Pinpoint the cell where the given text exists, returning its [X, Y] midpoint coordinate. 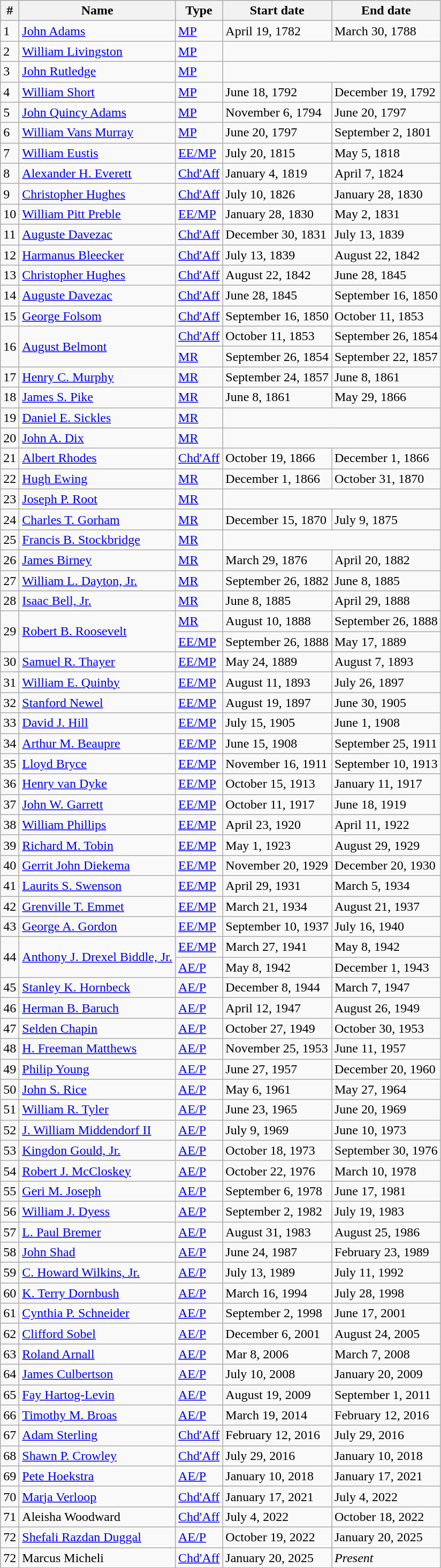
Laurits S. Swenson [97, 886]
December 20, 1930 [386, 865]
September 30, 1976 [386, 1150]
67 [10, 1435]
March 27, 1941 [277, 947]
49 [10, 1069]
1 [10, 31]
August 24, 2005 [386, 1334]
7 [10, 153]
June 17, 1981 [386, 1191]
December 15, 1870 [277, 519]
October 31, 1870 [386, 479]
William E. Quinby [97, 682]
32 [10, 703]
May 29, 1866 [386, 397]
35 [10, 764]
Herman B. Baruch [97, 1008]
Arthur M. Beaupre [97, 743]
March 19, 2014 [277, 1415]
August 21, 1937 [386, 906]
September 25, 1911 [386, 743]
24 [10, 519]
February 23, 1989 [386, 1252]
Pete Hoekstra [97, 1476]
March 16, 1994 [277, 1293]
Alexander H. Everett [97, 173]
April 23, 1920 [277, 825]
29 [10, 632]
K. Terry Dornbush [97, 1293]
December 6, 2001 [277, 1334]
January 11, 1917 [386, 784]
James S. Pike [97, 397]
July 28, 1998 [386, 1293]
July 20, 1815 [277, 153]
13 [10, 275]
July 26, 1897 [386, 682]
Mar 8, 2006 [277, 1354]
Marcus Micheli [97, 1558]
Aleisha Woodward [97, 1517]
46 [10, 1008]
September 1, 2011 [386, 1395]
30 [10, 662]
David J. Hill [97, 723]
September 6, 1978 [277, 1191]
October 22, 1976 [277, 1171]
Samuel R. Thayer [97, 662]
March 21, 1934 [277, 906]
June 30, 1905 [386, 703]
October 18, 1973 [277, 1150]
October 30, 1953 [386, 1028]
March 5, 1934 [386, 886]
56 [10, 1211]
June 17, 2001 [386, 1313]
May 27, 1964 [386, 1089]
Joseph P. Root [97, 499]
Name [97, 11]
Clifford Sobel [97, 1334]
58 [10, 1252]
15 [10, 316]
H. Freeman Matthews [97, 1049]
Cynthia P. Schneider [97, 1313]
Shefali Razdan Duggal [97, 1537]
July 9, 1969 [277, 1130]
37 [10, 804]
May 2, 1831 [386, 214]
Kingdon Gould, Jr. [97, 1150]
Roland Arnall [97, 1354]
William Pitt Preble [97, 214]
August 25, 1986 [386, 1232]
54 [10, 1171]
71 [10, 1517]
60 [10, 1293]
John Quincy Adams [97, 112]
March 7, 2008 [386, 1354]
Fay Hartog-Levin [97, 1395]
James Birney [97, 560]
August 31, 1983 [277, 1232]
June 18, 1792 [277, 92]
April 19, 1782 [277, 31]
April 11, 1922 [386, 825]
66 [10, 1415]
May 24, 1889 [277, 662]
July 19, 1983 [386, 1211]
Henry van Dyke [97, 784]
Marja Verloop [97, 1496]
51 [10, 1110]
George Folsom [97, 316]
October 18, 2022 [386, 1517]
August 19, 1897 [277, 703]
August 19, 2009 [277, 1395]
William Short [97, 92]
Stanford Newel [97, 703]
45 [10, 988]
59 [10, 1273]
July 10, 2008 [277, 1374]
John W. Garrett [97, 804]
September 2, 1801 [386, 133]
36 [10, 784]
34 [10, 743]
May 1, 1923 [277, 845]
14 [10, 296]
June 24, 1987 [277, 1252]
June 23, 1965 [277, 1110]
January 20, 2009 [386, 1374]
28 [10, 601]
September 2, 1982 [277, 1211]
August 26, 1949 [386, 1008]
End date [386, 11]
Grenville T. Emmet [97, 906]
October 19, 2022 [277, 1537]
25 [10, 540]
March 10, 1978 [386, 1171]
September 2, 1998 [277, 1313]
August 7, 1893 [386, 662]
James Culbertson [97, 1374]
January 4, 1819 [277, 173]
July 13, 1989 [277, 1273]
68 [10, 1456]
4 [10, 92]
July 16, 1940 [386, 927]
May 17, 1889 [386, 642]
William Vans Murray [97, 133]
August 10, 1888 [277, 621]
L. Paul Bremer [97, 1232]
William Phillips [97, 825]
42 [10, 906]
Albert Rhodes [97, 458]
William Livingston [97, 51]
Start date [277, 11]
40 [10, 865]
April 29, 1931 [277, 886]
November 16, 1911 [277, 764]
Daniel E. Sickles [97, 418]
12 [10, 255]
48 [10, 1049]
November 25, 1953 [277, 1049]
52 [10, 1130]
2 [10, 51]
18 [10, 397]
May 6, 1961 [277, 1089]
Lloyd Bryce [97, 764]
43 [10, 927]
December 20, 1960 [386, 1069]
55 [10, 1191]
June 10, 1973 [386, 1130]
Hugh Ewing [97, 479]
August 29, 1929 [386, 845]
June 11, 1957 [386, 1049]
Selden Chapin [97, 1028]
June 27, 1957 [277, 1069]
50 [10, 1089]
Francis B. Stockbridge [97, 540]
December 30, 1831 [277, 234]
17 [10, 377]
November 20, 1929 [277, 865]
John Rutledge [97, 72]
May 5, 1818 [386, 153]
11 [10, 234]
April 20, 1882 [386, 560]
47 [10, 1028]
December 19, 1792 [386, 92]
September 10, 1937 [277, 927]
William R. Tyler [97, 1110]
39 [10, 845]
Present [386, 1558]
July 9, 1875 [386, 519]
Richard M. Tobin [97, 845]
John Adams [97, 31]
57 [10, 1232]
69 [10, 1476]
41 [10, 886]
October 19, 1866 [277, 458]
Henry C. Murphy [97, 377]
Harmanus Bleecker [97, 255]
53 [10, 1150]
June 20, 1969 [386, 1110]
John Shad [97, 1252]
July 15, 1905 [277, 723]
August Belmont [97, 347]
August 11, 1893 [277, 682]
16 [10, 347]
61 [10, 1313]
November 6, 1794 [277, 112]
5 [10, 112]
March 30, 1788 [386, 31]
September 24, 1857 [277, 377]
December 8, 1944 [277, 988]
April 12, 1947 [277, 1008]
John A. Dix [97, 438]
April 29, 1888 [386, 601]
June 18, 1919 [386, 804]
October 11, 1917 [277, 804]
63 [10, 1354]
July 11, 1992 [386, 1273]
23 [10, 499]
65 [10, 1395]
March 29, 1876 [277, 560]
Shawn P. Crowley [97, 1456]
70 [10, 1496]
July 10, 1826 [277, 194]
September 26, 1882 [277, 580]
March 7, 1947 [386, 988]
October 27, 1949 [277, 1028]
27 [10, 580]
33 [10, 723]
9 [10, 194]
C. Howard Wilkins, Jr. [97, 1273]
Robert B. Roosevelt [97, 632]
Charles T. Gorham [97, 519]
Isaac Bell, Jr. [97, 601]
William L. Dayton, Jr. [97, 580]
December 1, 1943 [386, 967]
10 [10, 214]
Timothy M. Broas [97, 1415]
6 [10, 133]
Philip Young [97, 1069]
21 [10, 458]
44 [10, 957]
September 22, 1857 [386, 357]
John S. Rice [97, 1089]
George A. Gordon [97, 927]
38 [10, 825]
June 1, 1908 [386, 723]
31 [10, 682]
April 7, 1824 [386, 173]
June 15, 1908 [277, 743]
22 [10, 479]
8 [10, 173]
62 [10, 1334]
19 [10, 418]
Geri M. Joseph [97, 1191]
Anthony J. Drexel Biddle, Jr. [97, 957]
Adam Sterling [97, 1435]
J. William Middendorf II [97, 1130]
Type [199, 11]
William Eustis [97, 153]
Stanley K. Hornbeck [97, 988]
26 [10, 560]
# [10, 11]
October 15, 1913 [277, 784]
September 10, 1913 [386, 764]
20 [10, 438]
William J. Dyess [97, 1211]
3 [10, 72]
64 [10, 1374]
Gerrit John Diekema [97, 865]
Robert J. McCloskey [97, 1171]
